Locate the cell with the specified text and output its (x, y) center coordinate. 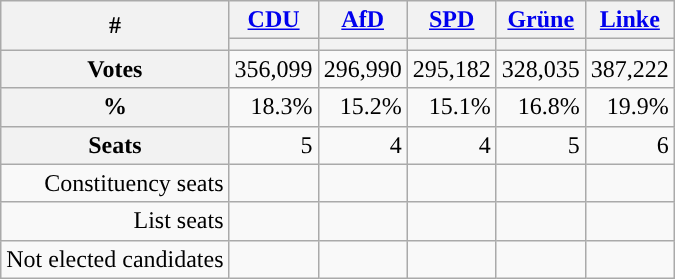
328,035 (540, 69)
Votes (115, 69)
# (115, 26)
Grüne (540, 20)
CDU (274, 20)
19.9% (630, 107)
387,222 (630, 69)
15.2% (362, 107)
List seats (115, 221)
SPD (452, 20)
Linke (630, 20)
Constituency seats (115, 183)
18.3% (274, 107)
356,099 (274, 69)
% (115, 107)
Not elected candidates (115, 259)
15.1% (452, 107)
6 (630, 145)
16.8% (540, 107)
295,182 (452, 69)
AfD (362, 20)
Seats (115, 145)
296,990 (362, 69)
